From the cell containing the given text, extract its center point as [X, Y] coordinate. 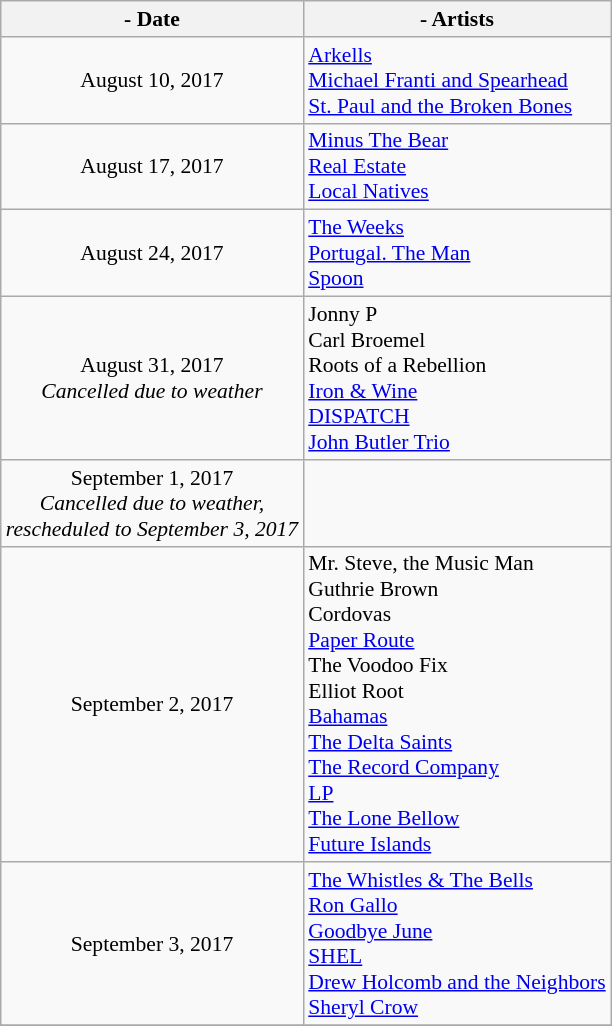
September 2, 2017 [152, 704]
August 10, 2017 [152, 80]
The Whistles & The BellsRon GalloGoodbye JuneSHELDrew Holcomb and the NeighborsSheryl Crow [456, 944]
August 17, 2017 [152, 166]
August 31, 2017 Cancelled due to weather [152, 378]
- Date [152, 19]
September 3, 2017 [152, 944]
Minus The BearReal EstateLocal Natives [456, 166]
September 1, 2017 Cancelled due to weather,rescheduled to September 3, 2017 [152, 504]
Jonny PCarl BroemelRoots of a RebellionIron & WineDISPATCHJohn Butler Trio [456, 378]
ArkellsMichael Franti and SpearheadSt. Paul and the Broken Bones [456, 80]
- Artists [456, 19]
The WeeksPortugal. The ManSpoon [456, 254]
August 24, 2017 [152, 254]
